Extract the (X, Y) coordinate from the center of the cell holding the provided text.  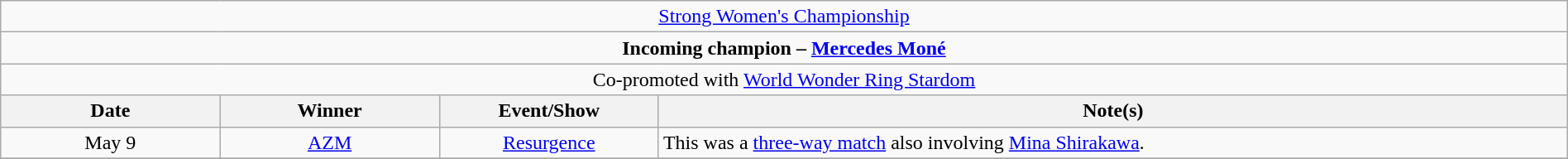
Strong Women's Championship (784, 17)
Co-promoted with World Wonder Ring Stardom (784, 79)
This was a three-way match also involving Mina Shirakawa. (1113, 142)
Resurgence (549, 142)
May 9 (111, 142)
AZM (329, 142)
Incoming champion – Mercedes Moné (784, 48)
Event/Show (549, 111)
Date (111, 111)
Winner (329, 111)
Note(s) (1113, 111)
